Search for the cell housing the specified text and yield its (x, y) center coordinate. 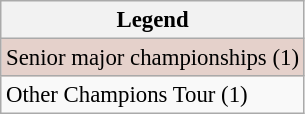
Other Champions Tour (1) (153, 95)
Senior major championships (1) (153, 58)
Legend (153, 20)
